For the text-containing cell, return its midpoint in [X, Y] coordinate format. 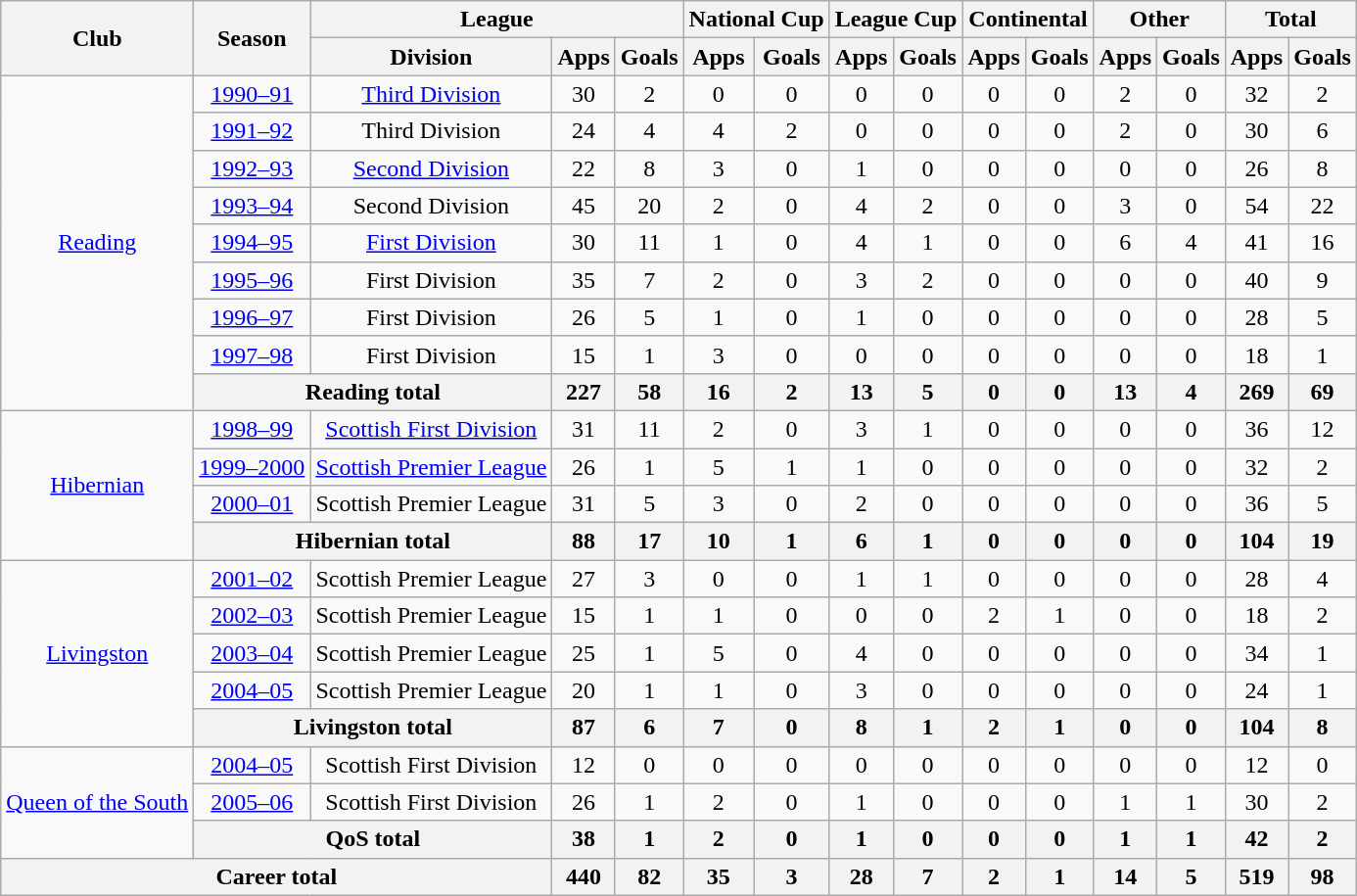
17 [649, 542]
1999–2000 [253, 467]
Career total [276, 876]
1997–98 [253, 354]
1996–97 [253, 317]
1992–93 [253, 168]
Season [253, 38]
42 [1256, 839]
2005–06 [253, 802]
98 [1323, 876]
Reading total [373, 392]
1993–94 [253, 206]
National Cup [756, 20]
82 [649, 876]
Livingston total [373, 728]
1991–92 [253, 131]
14 [1125, 876]
League Cup [896, 20]
440 [584, 876]
Other [1159, 20]
27 [584, 579]
41 [1256, 243]
54 [1256, 206]
Livingston [98, 653]
Continental [1028, 20]
Hibernian total [373, 542]
519 [1256, 876]
45 [584, 206]
1994–95 [253, 243]
9 [1323, 280]
269 [1256, 392]
1990–91 [253, 94]
2002–03 [253, 616]
Club [98, 38]
Queen of the South [98, 802]
58 [649, 392]
88 [584, 542]
25 [584, 653]
10 [719, 542]
QoS total [373, 839]
34 [1256, 653]
1998–99 [253, 429]
19 [1323, 542]
2003–04 [253, 653]
40 [1256, 280]
1995–96 [253, 280]
Reading [98, 243]
2000–01 [253, 504]
Total [1290, 20]
38 [584, 839]
League [497, 20]
227 [584, 392]
Hibernian [98, 485]
87 [584, 728]
Division [431, 57]
69 [1323, 392]
2001–02 [253, 579]
